Identify which cell holds the provided text, then report its [X, Y] central coordinate. 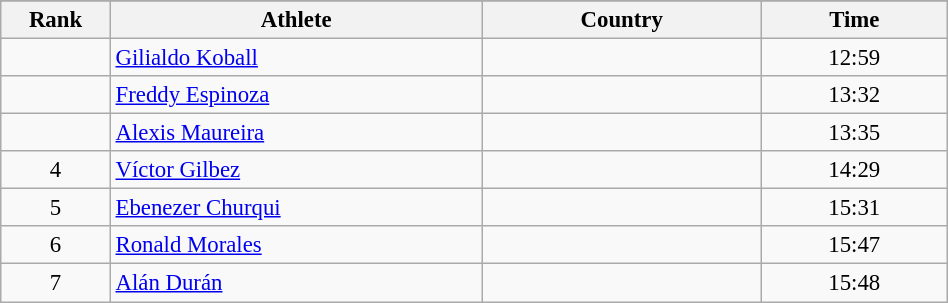
15:31 [854, 208]
14:29 [854, 170]
4 [56, 170]
Time [854, 20]
Víctor Gilbez [296, 170]
Gilialdo Koball [296, 58]
Country [622, 20]
15:47 [854, 245]
12:59 [854, 58]
Rank [56, 20]
13:32 [854, 95]
Freddy Espinoza [296, 95]
Ronald Morales [296, 245]
Ebenezer Churqui [296, 208]
Alexis Maureira [296, 133]
5 [56, 208]
15:48 [854, 283]
6 [56, 245]
7 [56, 283]
13:35 [854, 133]
Alán Durán [296, 283]
Athlete [296, 20]
